Return the [x, y] coordinate for the center point of the cell that contains the specified text.  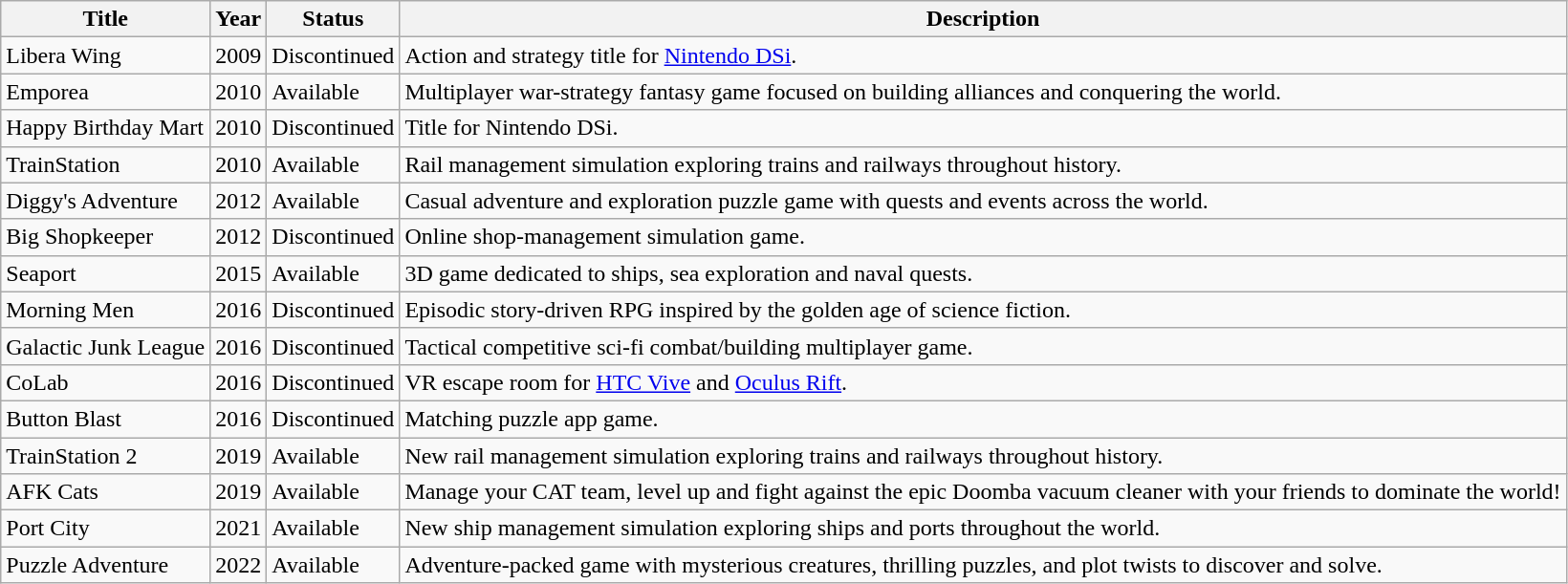
Tactical competitive sci-fi combat/building multiplayer game. [983, 346]
Rail management simulation exploring trains and railways throughout history. [983, 164]
AFK Cats [105, 492]
2009 [239, 55]
Galactic Junk League [105, 346]
Seaport [105, 273]
VR escape room for HTC Vive and Oculus Rift. [983, 382]
2021 [239, 529]
Libera Wing [105, 55]
Year [239, 19]
Matching puzzle app game. [983, 419]
Diggy's Adventure [105, 201]
Morning Men [105, 310]
2022 [239, 565]
Action and strategy title for Nintendo DSi. [983, 55]
Title for Nintendo DSi. [983, 128]
Big Shopkeeper [105, 237]
Description [983, 19]
TrainStation [105, 164]
Puzzle Adventure [105, 565]
Multiplayer war-strategy fantasy game focused on building alliances and conquering the world. [983, 92]
Title [105, 19]
2015 [239, 273]
Manage your CAT team, level up and fight against the epic Doomba vacuum cleaner with your friends to dominate the world! [983, 492]
New ship management simulation exploring ships and ports throughout the world. [983, 529]
New rail management simulation exploring trains and railways throughout history. [983, 456]
Port City [105, 529]
Adventure-packed game with mysterious creatures, thrilling puzzles, and plot twists to discover and solve. [983, 565]
CoLab [105, 382]
Status [333, 19]
Casual adventure and exploration puzzle game with quests and events across the world. [983, 201]
Episodic story-driven RPG inspired by the golden age of science fiction. [983, 310]
Button Blast [105, 419]
3D game dedicated to ships, sea exploration and naval quests. [983, 273]
Happy Birthday Mart [105, 128]
TrainStation 2 [105, 456]
Emporea [105, 92]
Online shop-management simulation game. [983, 237]
